Pinpoint the cell where the given text exists, returning its [X, Y] midpoint coordinate. 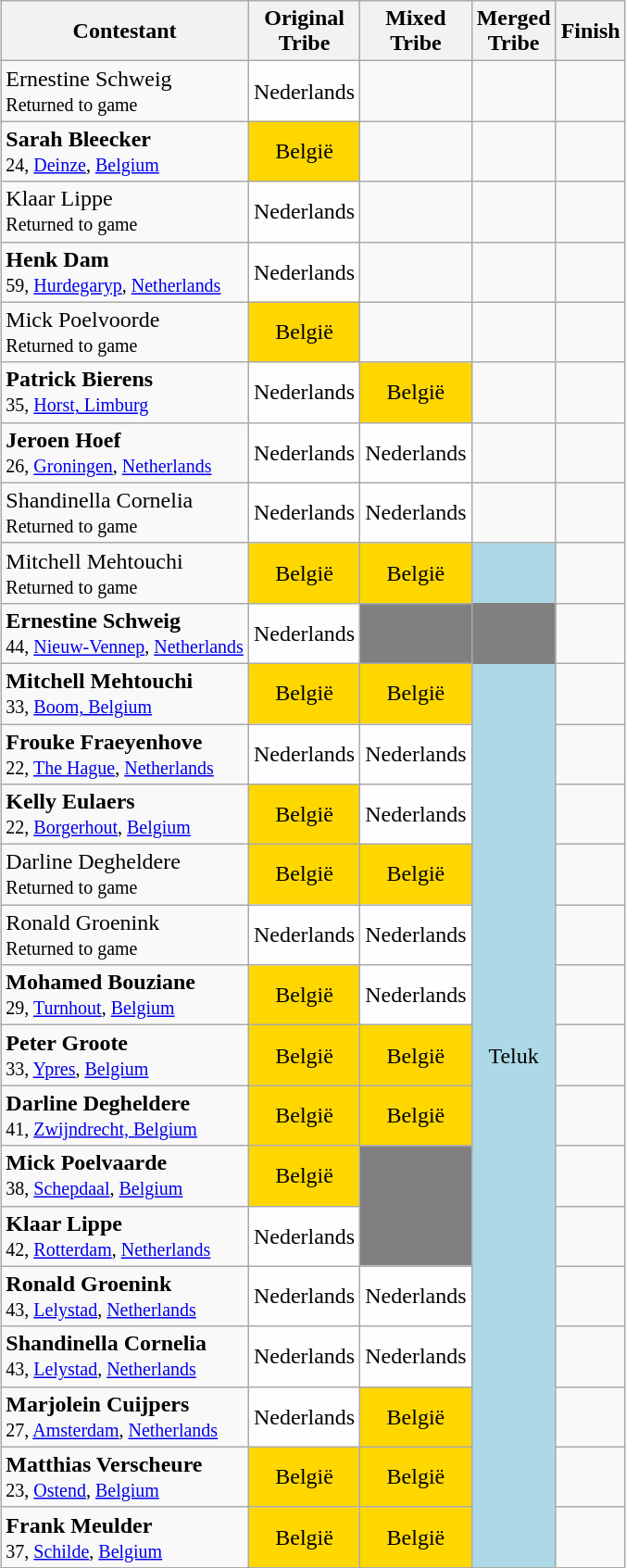
Marjolein Cuijpers27, Amsterdam, Netherlands [125, 1417]
MixedTribe [416, 31]
Finish [591, 31]
Patrick Bierens35, Horst, Limburg [125, 393]
Klaar LippeReturned to game [125, 211]
Shandinella CorneliaReturned to game [125, 513]
Frank Meulder37, Schilde, Belgium [125, 1537]
Ronald Groenink43, Lelystad, Netherlands [125, 1297]
Klaar Lippe42, Rotterdam, Netherlands [125, 1236]
Kelly Eulaers22, Borgerhout, Belgium [125, 815]
Henk Dam59, Hurdegaryp, Netherlands [125, 272]
Mohamed Bouziane29, Turnhout, Belgium [125, 995]
MergedTribe [513, 31]
Jeroen Hoef26, Groningen, Netherlands [125, 452]
Mick Poelvaarde38, Schepdaal, Belgium [125, 1176]
Teluk [513, 1055]
Shandinella Cornelia43, Lelystad, Netherlands [125, 1356]
Ernestine SchweigReturned to game [125, 91]
Darline DegheldereReturned to game [125, 874]
Peter Groote33, Ypres, Belgium [125, 1056]
Mitchell Mehtouchi33, Boom, Belgium [125, 693]
Sarah Bleecker24, Deinze, Belgium [125, 152]
Matthias Verscheure23, Ostend, Belgium [125, 1476]
Contestant [125, 31]
Mitchell MehtouchiReturned to game [125, 572]
Ronald GroeninkReturned to game [125, 935]
Mick PoelvoordeReturned to game [125, 332]
OriginalTribe [304, 31]
Darline Degheldere41, Zwijndrecht, Belgium [125, 1115]
Frouke Fraeyenhove22, The Hague, Netherlands [125, 754]
Ernestine Schweig44, Nieuw-Vennep, Netherlands [125, 633]
